Locate the cell with the specified text and output its (X, Y) center coordinate. 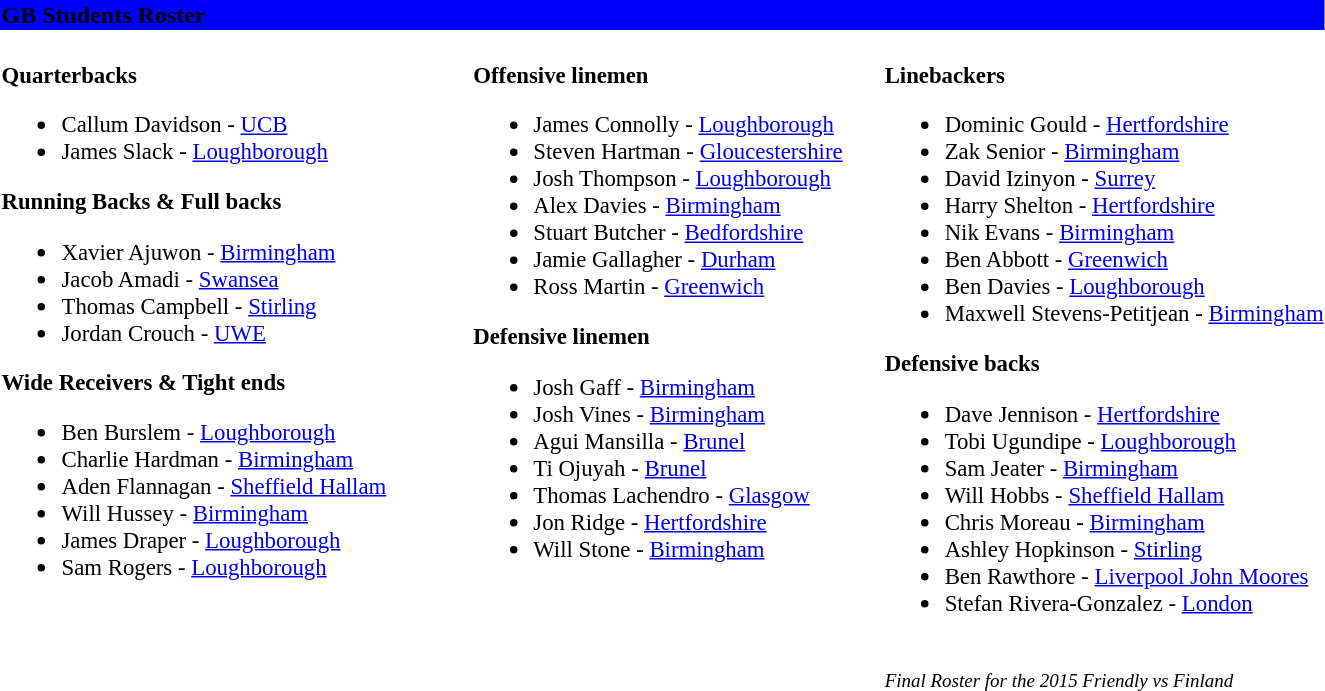
GB Students Roster (662, 15)
